For the text-containing cell, return its midpoint in (x, y) coordinate format. 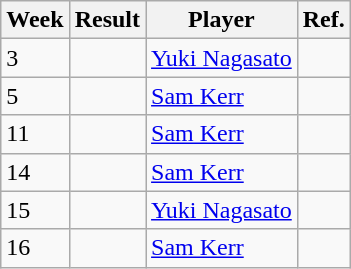
Ref. (324, 20)
14 (35, 172)
16 (35, 248)
11 (35, 134)
Player (222, 20)
Result (107, 20)
3 (35, 58)
Week (35, 20)
15 (35, 210)
5 (35, 96)
